Pinpoint the cell where the given text exists, returning its [x, y] midpoint coordinate. 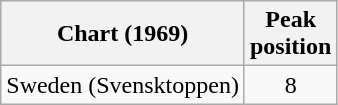
Chart (1969) [123, 34]
Sweden (Svensktoppen) [123, 85]
Peakposition [290, 34]
8 [290, 85]
